Capture the cell that displays the provided text and extract its [x, y] central coordinate. 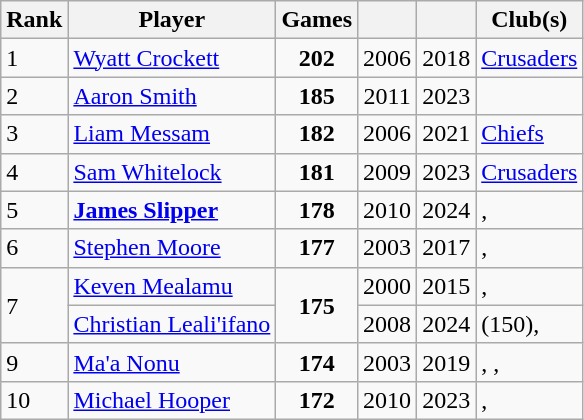
2000 [388, 286]
(150), [530, 324]
10 [34, 400]
Chiefs [530, 134]
Aaron Smith [172, 96]
2011 [388, 96]
2017 [446, 248]
Keven Mealamu [172, 286]
3 [34, 134]
9 [34, 362]
Games [317, 20]
2021 [446, 134]
Michael Hooper [172, 400]
6 [34, 248]
Rank [34, 20]
2015 [446, 286]
175 [317, 305]
2 [34, 96]
Ma'a Nonu [172, 362]
Christian Leali'ifano [172, 324]
Sam Whitelock [172, 172]
Club(s) [530, 20]
, , [530, 362]
5 [34, 210]
4 [34, 172]
172 [317, 400]
2009 [388, 172]
174 [317, 362]
182 [317, 134]
Liam Messam [172, 134]
Player [172, 20]
181 [317, 172]
7 [34, 305]
2019 [446, 362]
2018 [446, 58]
2008 [388, 324]
James Slipper [172, 210]
1 [34, 58]
Wyatt Crockett [172, 58]
177 [317, 248]
178 [317, 210]
202 [317, 58]
Stephen Moore [172, 248]
185 [317, 96]
